Find where the given text appears and provide that cell's center as [x, y] coordinate. 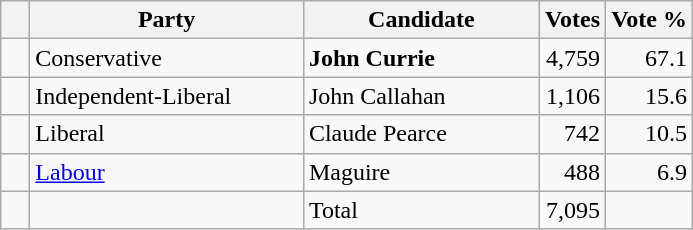
John Currie [421, 58]
6.9 [650, 172]
Maguire [421, 172]
Labour [167, 172]
15.6 [650, 96]
Candidate [421, 20]
Vote % [650, 20]
Party [167, 20]
Independent-Liberal [167, 96]
Votes [572, 20]
John Callahan [421, 96]
488 [572, 172]
1,106 [572, 96]
4,759 [572, 58]
7,095 [572, 210]
Conservative [167, 58]
67.1 [650, 58]
Claude Pearce [421, 134]
10.5 [650, 134]
Total [421, 210]
Liberal [167, 134]
742 [572, 134]
